Output the (x, y) coordinate of the center of the cell containing the given text.  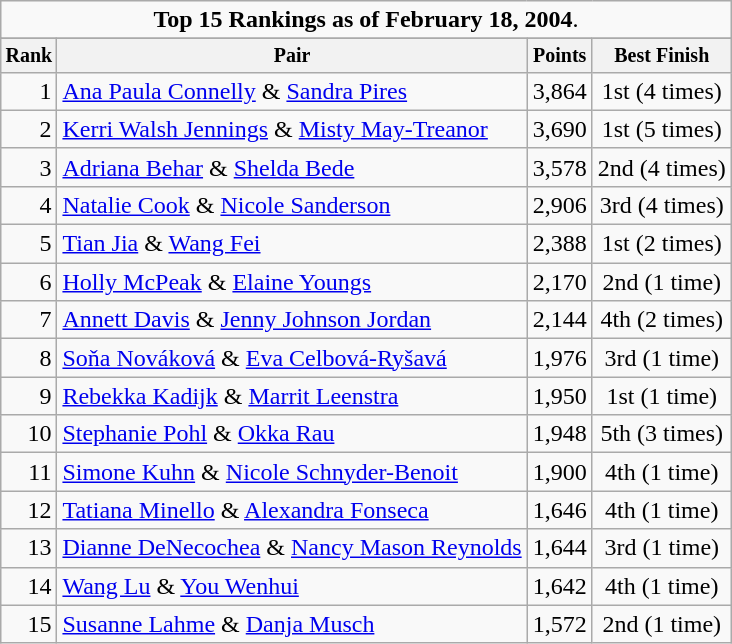
3,864 (560, 91)
12 (29, 510)
1,900 (560, 472)
9 (29, 396)
Stephanie Pohl & Okka Rau (292, 434)
Tian Jia & Wang Fei (292, 244)
Rank (29, 56)
1st (2 times) (662, 244)
Holly McPeak & Elaine Youngs (292, 282)
15 (29, 624)
2,170 (560, 282)
3,690 (560, 129)
Rebekka Kadijk & Marrit Leenstra (292, 396)
1,948 (560, 434)
Natalie Cook & Nicole Sanderson (292, 205)
14 (29, 586)
11 (29, 472)
7 (29, 320)
4th (2 times) (662, 320)
Soňa Nováková & Eva Celbová-Ryšavá (292, 358)
3 (29, 167)
Susanne Lahme & Danja Musch (292, 624)
Kerri Walsh Jennings & Misty May-Treanor (292, 129)
Pair (292, 56)
3,578 (560, 167)
Annett Davis & Jenny Johnson Jordan (292, 320)
2,144 (560, 320)
10 (29, 434)
Tatiana Minello & Alexandra Fonseca (292, 510)
1st (1 time) (662, 396)
2,906 (560, 205)
Points (560, 56)
1,950 (560, 396)
1,644 (560, 548)
3rd (4 times) (662, 205)
Wang Lu & You Wenhui (292, 586)
5 (29, 244)
2nd (4 times) (662, 167)
Dianne DeNecochea & Nancy Mason Reynolds (292, 548)
6 (29, 282)
1st (5 times) (662, 129)
13 (29, 548)
Ana Paula Connelly & Sandra Pires (292, 91)
8 (29, 358)
1,646 (560, 510)
Adriana Behar & Shelda Bede (292, 167)
Simone Kuhn & Nicole Schnyder-Benoit (292, 472)
5th (3 times) (662, 434)
Best Finish (662, 56)
2 (29, 129)
Top 15 Rankings as of February 18, 2004. (366, 20)
1,642 (560, 586)
2,388 (560, 244)
1,572 (560, 624)
1st (4 times) (662, 91)
1,976 (560, 358)
4 (29, 205)
1 (29, 91)
